From the cell containing the given text, extract its center point as (X, Y) coordinate. 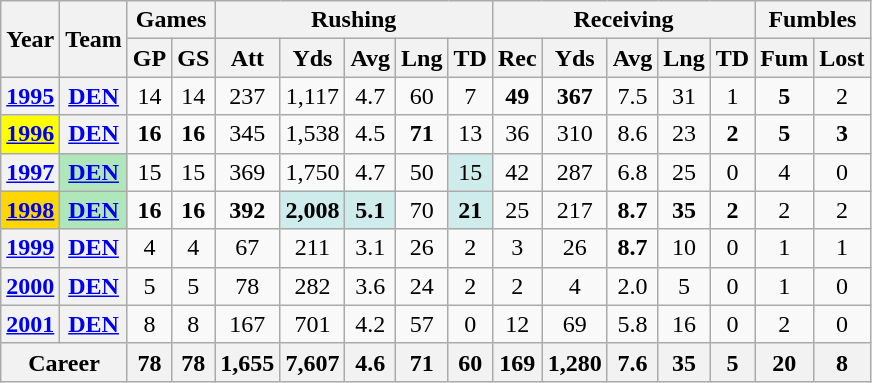
287 (574, 172)
20 (784, 362)
69 (574, 324)
24 (422, 286)
1,117 (312, 96)
2001 (30, 324)
7.6 (632, 362)
345 (248, 134)
1997 (30, 172)
4.2 (370, 324)
6.8 (632, 172)
310 (574, 134)
1998 (30, 210)
Rushing (354, 20)
50 (422, 172)
701 (312, 324)
23 (684, 134)
Games (170, 20)
70 (422, 210)
Career (64, 362)
7.5 (632, 96)
12 (517, 324)
7,607 (312, 362)
1996 (30, 134)
4.6 (370, 362)
392 (248, 210)
21 (470, 210)
3.1 (370, 248)
2000 (30, 286)
1999 (30, 248)
237 (248, 96)
2.0 (632, 286)
367 (574, 96)
1,655 (248, 362)
Lost (842, 58)
8.6 (632, 134)
5.1 (370, 210)
211 (312, 248)
Fum (784, 58)
5.8 (632, 324)
Team (94, 39)
36 (517, 134)
10 (684, 248)
GS (194, 58)
13 (470, 134)
217 (574, 210)
31 (684, 96)
1,538 (312, 134)
Year (30, 39)
Receiving (623, 20)
282 (312, 286)
GP (149, 58)
1995 (30, 96)
7 (470, 96)
369 (248, 172)
3.6 (370, 286)
57 (422, 324)
Att (248, 58)
1,280 (574, 362)
42 (517, 172)
167 (248, 324)
169 (517, 362)
Rec (517, 58)
2,008 (312, 210)
Fumbles (812, 20)
1,750 (312, 172)
4.5 (370, 134)
67 (248, 248)
49 (517, 96)
